Locate the cell with the specified text and output its (x, y) center coordinate. 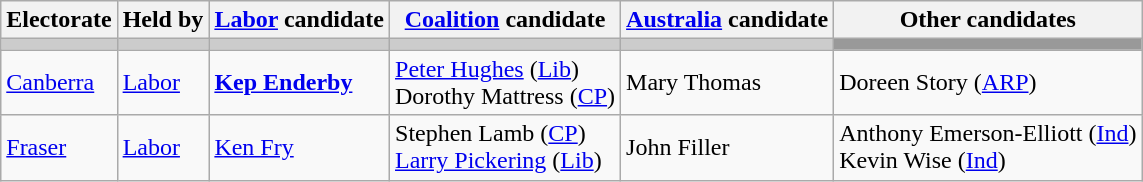
Fraser (59, 148)
Canberra (59, 82)
Ken Fry (300, 148)
Labor candidate (300, 20)
Kep Enderby (300, 82)
Peter Hughes (Lib)Dorothy Mattress (CP) (506, 82)
Coalition candidate (506, 20)
Mary Thomas (728, 82)
Held by (163, 20)
Electorate (59, 20)
Australia candidate (728, 20)
John Filler (728, 148)
Anthony Emerson-Elliott (Ind)Kevin Wise (Ind) (988, 148)
Doreen Story (ARP) (988, 82)
Stephen Lamb (CP)Larry Pickering (Lib) (506, 148)
Other candidates (988, 20)
